Detect which cell encompasses the target text, then output its [x, y] center coordinate. 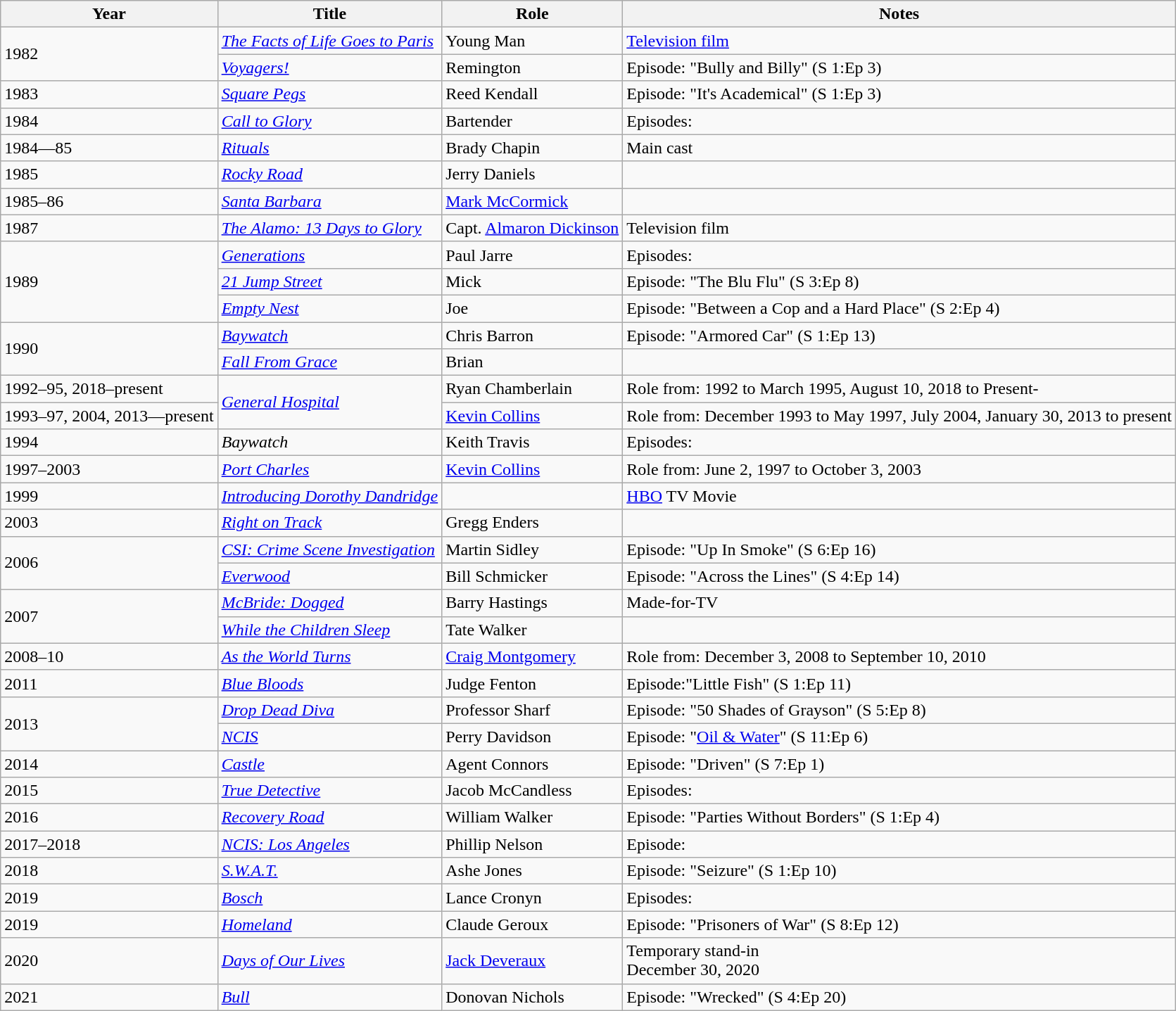
Episode: "Armored Car" (S 1:Ep 13) [899, 336]
HBO TV Movie [899, 496]
Santa Barbara [329, 201]
2016 [109, 818]
1983 [109, 94]
Introducing Dorothy Dandridge [329, 496]
Generations [329, 255]
Perry Davidson [532, 737]
Episode: "Wrecked" (S 4:Ep 20) [899, 997]
Ryan Chamberlain [532, 389]
Joe [532, 308]
Capt. Almaron Dickinson [532, 228]
2021 [109, 997]
Everwood [329, 576]
Episode: [899, 844]
Episode: "Across the Lines" (S 4:Ep 14) [899, 576]
Rituals [329, 148]
Drop Dead Diva [329, 710]
Barry Hastings [532, 603]
Role from: December 3, 2008 to September 10, 2010 [899, 656]
Role from: 1992 to March 1995, August 10, 2018 to Present- [899, 389]
William Walker [532, 818]
Title [329, 14]
Homeland [329, 924]
2003 [109, 523]
2015 [109, 791]
Bill Schmicker [532, 576]
Episode: "Prisoners of War" (S 8:Ep 12) [899, 924]
Keith Travis [532, 443]
Rocky Road [329, 174]
Empty Nest [329, 308]
Brady Chapin [532, 148]
Paul Jarre [532, 255]
Recovery Road [329, 818]
Craig Montgomery [532, 656]
Port Charles [329, 469]
Episode: "50 Shades of Grayson" (S 5:Ep 8) [899, 710]
Professor Sharf [532, 710]
Bosch [329, 898]
2014 [109, 763]
2018 [109, 871]
Claude Geroux [532, 924]
NCIS [329, 737]
Young Man [532, 41]
Episode: "Oil & Water" (S 11:Ep 6) [899, 737]
Episode: "Parties Without Borders" (S 1:Ep 4) [899, 818]
Reed Kendall [532, 94]
Square Pegs [329, 94]
1997–2003 [109, 469]
1999 [109, 496]
Mick [532, 281]
1992–95, 2018–present [109, 389]
Phillip Nelson [532, 844]
Castle [329, 763]
True Detective [329, 791]
1984—85 [109, 148]
Donovan Nichols [532, 997]
2017–2018 [109, 844]
Notes [899, 14]
Episode: "Between a Cop and a Hard Place" (S 2:Ep 4) [899, 308]
Tate Walker [532, 630]
McBride: Dogged [329, 603]
2013 [109, 723]
Gregg Enders [532, 523]
Temporary stand-in December 30, 2020 [899, 961]
2006 [109, 563]
1990 [109, 349]
2020 [109, 961]
Remington [532, 68]
Jacob McCandless [532, 791]
Episode: "The Blu Flu" (S 3:Ep 8) [899, 281]
General Hospital [329, 402]
1987 [109, 228]
S.W.A.T. [329, 871]
NCIS: Los Angeles [329, 844]
Episode: "It's Academical" (S 1:Ep 3) [899, 94]
Blue Bloods [329, 683]
21 Jump Street [329, 281]
Martin Sidley [532, 549]
1984 [109, 121]
Episode:"Little Fish" (S 1:Ep 11) [899, 683]
1985 [109, 174]
Episode: "Seizure" (S 1:Ep 10) [899, 871]
1994 [109, 443]
1989 [109, 281]
Made-for-TV [899, 603]
Episode: "Up In Smoke" (S 6:Ep 16) [899, 549]
Episode: "Bully and Billy" (S 1:Ep 3) [899, 68]
Chris Barron [532, 336]
As the World Turns [329, 656]
The Facts of Life Goes to Paris [329, 41]
Lance Cronyn [532, 898]
1993–97, 2004, 2013—present [109, 416]
1985–86 [109, 201]
Year [109, 14]
Call to Glory [329, 121]
Role from: December 1993 to May 1997, July 2004, January 30, 2013 to present [899, 416]
CSI: Crime Scene Investigation [329, 549]
Episode: "Driven" (S 7:Ep 1) [899, 763]
2011 [109, 683]
1982 [109, 54]
Role from: June 2, 1997 to October 3, 2003 [899, 469]
The Alamo: 13 Days to Glory [329, 228]
Bartender [532, 121]
Days of Our Lives [329, 961]
Brian [532, 362]
While the Children Sleep [329, 630]
Agent Connors [532, 763]
2008–10 [109, 656]
2007 [109, 616]
Right on Track [329, 523]
Role [532, 14]
Main cast [899, 148]
Judge Fenton [532, 683]
Voyagers! [329, 68]
Bull [329, 997]
Jerry Daniels [532, 174]
Jack Deveraux [532, 961]
Mark McCormick [532, 201]
Fall From Grace [329, 362]
Ashe Jones [532, 871]
